Extract the (x, y) coordinate from the center of the cell holding the provided text.  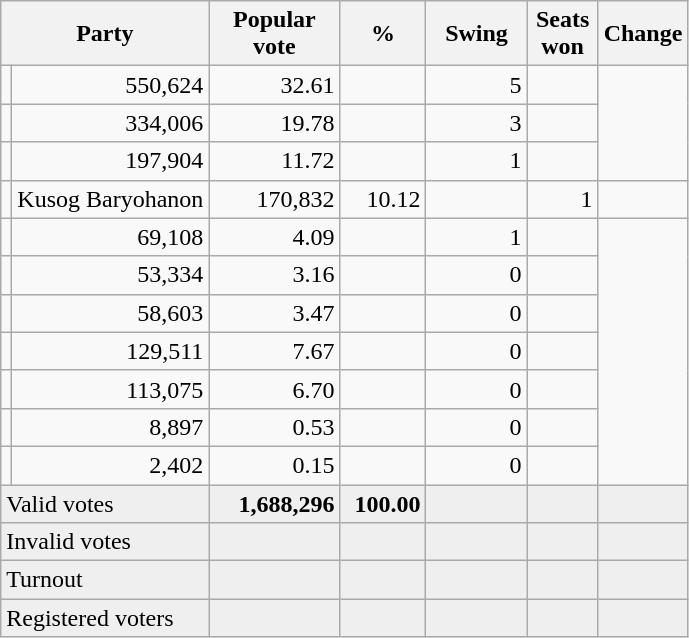
Popular vote (274, 34)
10.12 (383, 199)
113,075 (110, 389)
Kusog Baryohanon (110, 199)
550,624 (110, 85)
1,688,296 (274, 503)
32.61 (274, 85)
Turnout (105, 580)
129,511 (110, 351)
197,904 (110, 161)
19.78 (274, 123)
0.53 (274, 427)
3.47 (274, 313)
Party (105, 34)
53,334 (110, 275)
170,832 (274, 199)
0.15 (274, 465)
Swing (476, 34)
Registered voters (105, 618)
3.16 (274, 275)
334,006 (110, 123)
6.70 (274, 389)
8,897 (110, 427)
69,108 (110, 237)
100.00 (383, 503)
2,402 (110, 465)
Change (643, 34)
58,603 (110, 313)
Invalid votes (105, 542)
% (383, 34)
4.09 (274, 237)
5 (476, 85)
11.72 (274, 161)
Seatswon (562, 34)
Valid votes (105, 503)
7.67 (274, 351)
3 (476, 123)
